Locate the cell with the specified text and output its (x, y) center coordinate. 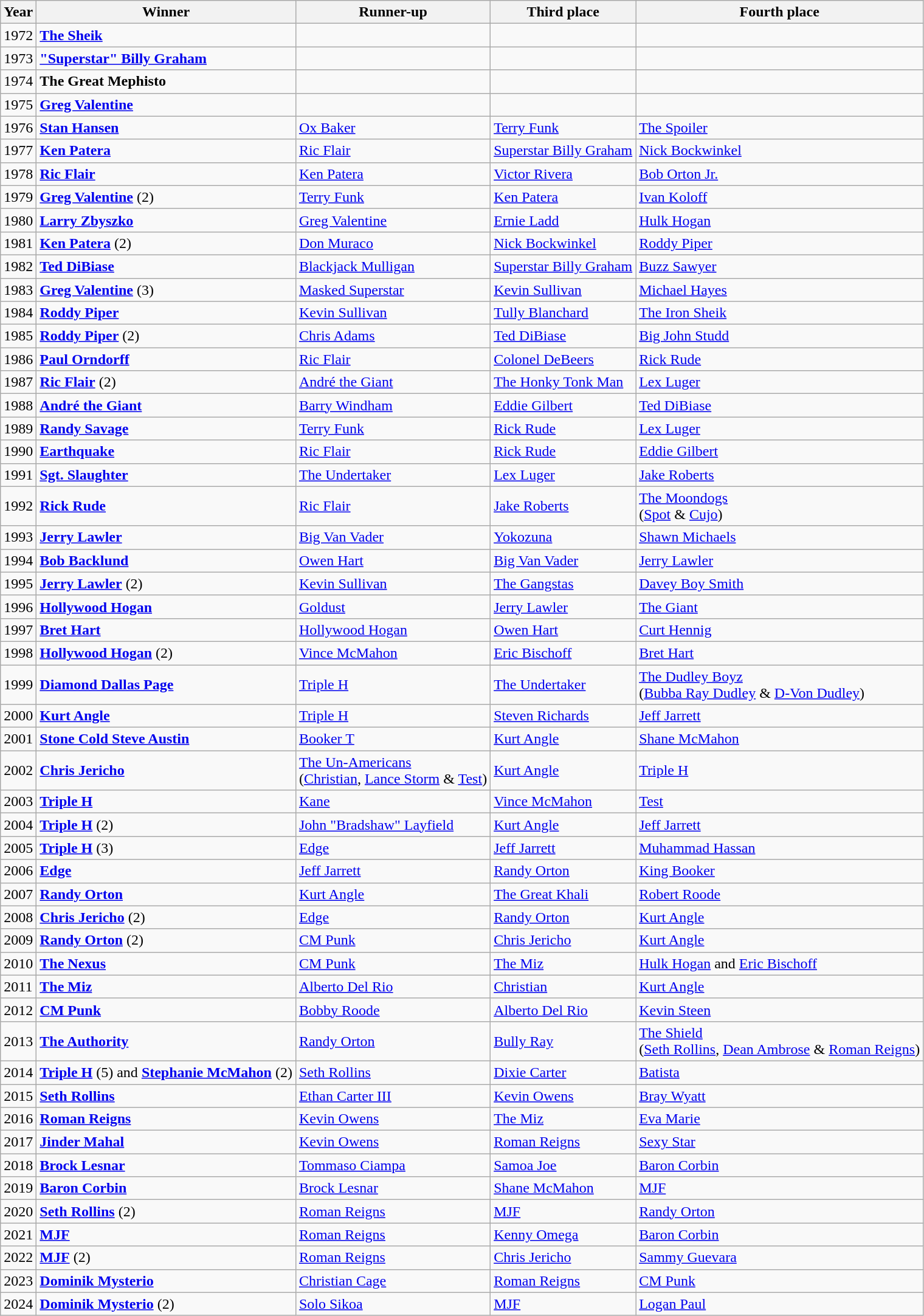
Ivan Koloff (779, 197)
2001 (18, 739)
1981 (18, 243)
2016 (18, 1119)
Sexy Star (779, 1142)
2000 (18, 716)
1998 (18, 653)
Yokozuna (563, 537)
2012 (18, 1010)
Chris Adams (393, 336)
Batista (779, 1072)
1995 (18, 584)
Stone Cold Steve Austin (167, 739)
2002 (18, 771)
Jinder Mahal (167, 1142)
2014 (18, 1072)
1999 (18, 684)
Big John Studd (779, 336)
Triple H (2) (167, 825)
1979 (18, 197)
1984 (18, 313)
2019 (18, 1188)
Bray Wyatt (779, 1096)
Ric Flair (2) (167, 382)
1987 (18, 382)
2003 (18, 802)
The Un-Americans(Christian, Lance Storm & Test) (393, 771)
Bobby Roode (393, 1010)
1973 (18, 58)
2015 (18, 1096)
Muhammad Hassan (779, 848)
1975 (18, 105)
Blackjack Mulligan (393, 266)
2007 (18, 894)
Barry Windham (393, 405)
2004 (18, 825)
2006 (18, 871)
Booker T (393, 739)
Roddy Piper (2) (167, 336)
Solo Sikoa (393, 1304)
Hollywood Hogan (2) (167, 653)
1994 (18, 560)
Ken Patera (2) (167, 243)
1972 (18, 35)
Paul Orndorff (167, 359)
1993 (18, 537)
Colonel DeBeers (563, 359)
Jerry Lawler (2) (167, 584)
Goldust (393, 607)
Christian (563, 987)
2010 (18, 963)
Bob Orton Jr. (779, 174)
2009 (18, 940)
Michael Hayes (779, 290)
1991 (18, 475)
The Moondogs(Spot & Cujo) (779, 506)
Greg Valentine (2) (167, 197)
Buzz Sawyer (779, 266)
2017 (18, 1142)
1978 (18, 174)
Shawn Michaels (779, 537)
Bob Backlund (167, 560)
Year (18, 12)
2005 (18, 848)
Test (779, 802)
Winner (167, 12)
2013 (18, 1041)
Sammy Guevara (779, 1258)
Runner-up (393, 12)
Larry Zbyszko (167, 220)
Hulk Hogan and Eric Bischoff (779, 963)
Triple H (5) and Stephanie McMahon (2) (167, 1072)
The Spoiler (779, 128)
1976 (18, 128)
Hulk Hogan (779, 220)
1982 (18, 266)
Greg Valentine (3) (167, 290)
Steven Richards (563, 716)
Robert Roode (779, 894)
1980 (18, 220)
Victor Rivera (563, 174)
Christian Cage (393, 1281)
Chris Jericho (2) (167, 917)
Dominik Mysterio (167, 1281)
Ethan Carter III (393, 1096)
The Great Khali (563, 894)
2023 (18, 1281)
The Honky Tonk Man (563, 382)
Eva Marie (779, 1119)
Fourth place (779, 12)
MJF (2) (167, 1258)
The Shield(Seth Rollins, Dean Ambrose & Roman Reigns) (779, 1041)
Logan Paul (779, 1304)
Tully Blanchard (563, 313)
Kane (393, 802)
The Sheik (167, 35)
Dixie Carter (563, 1072)
1985 (18, 336)
2011 (18, 987)
The Great Mephisto (167, 81)
Kenny Omega (563, 1235)
Ox Baker (393, 128)
1992 (18, 506)
Diamond Dallas Page (167, 684)
1990 (18, 452)
King Booker (779, 871)
The Iron Sheik (779, 313)
Stan Hansen (167, 128)
Randy Orton (2) (167, 940)
Sgt. Slaughter (167, 475)
The Dudley Boyz(Bubba Ray Dudley & D-Von Dudley) (779, 684)
Tommaso Ciampa (393, 1165)
John "Bradshaw" Layfield (393, 825)
Bully Ray (563, 1041)
The Nexus (167, 963)
Ernie Ladd (563, 220)
Earthquake (167, 452)
Randy Savage (167, 429)
Curt Hennig (779, 630)
The Giant (779, 607)
1974 (18, 81)
Masked Superstar (393, 290)
Dominik Mysterio (2) (167, 1304)
Third place (563, 12)
2024 (18, 1304)
The Authority (167, 1041)
1977 (18, 151)
1996 (18, 607)
2020 (18, 1211)
Don Muraco (393, 243)
Triple H (3) (167, 848)
Kevin Steen (779, 1010)
1997 (18, 630)
Eric Bischoff (563, 653)
2022 (18, 1258)
1988 (18, 405)
The Gangstas (563, 584)
2008 (18, 917)
2021 (18, 1235)
1986 (18, 359)
2018 (18, 1165)
Samoa Joe (563, 1165)
Seth Rollins (2) (167, 1211)
Davey Boy Smith (779, 584)
1983 (18, 290)
"Superstar" Billy Graham (167, 58)
1989 (18, 429)
